Pinpoint the cell where the given text exists, returning its [x, y] midpoint coordinate. 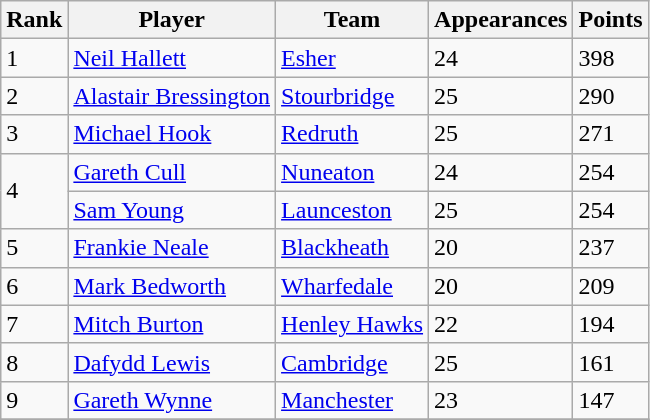
8 [34, 362]
398 [610, 58]
Alastair Bressington [172, 96]
Cambridge [352, 362]
Michael Hook [172, 134]
Appearances [501, 20]
Sam Young [172, 210]
Mitch Burton [172, 324]
Rank [34, 20]
Dafydd Lewis [172, 362]
Redruth [352, 134]
3 [34, 134]
Player [172, 20]
194 [610, 324]
Esher [352, 58]
Frankie Neale [172, 248]
9 [34, 400]
Gareth Wynne [172, 400]
161 [610, 362]
147 [610, 400]
6 [34, 286]
Gareth Cull [172, 172]
209 [610, 286]
Henley Hawks [352, 324]
Launceston [352, 210]
4 [34, 191]
Team [352, 20]
Neil Hallett [172, 58]
1 [34, 58]
Nuneaton [352, 172]
Manchester [352, 400]
290 [610, 96]
Mark Bedworth [172, 286]
Wharfedale [352, 286]
7 [34, 324]
5 [34, 248]
2 [34, 96]
22 [501, 324]
Points [610, 20]
Stourbridge [352, 96]
237 [610, 248]
Blackheath [352, 248]
271 [610, 134]
23 [501, 400]
